Pinpoint the cell where the given text exists, returning its [x, y] midpoint coordinate. 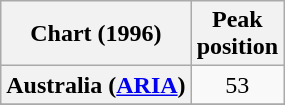
Peak position [237, 34]
Chart (1996) [96, 34]
Australia (ARIA) [96, 85]
53 [237, 85]
